Identify which cell holds the provided text, then report its [x, y] central coordinate. 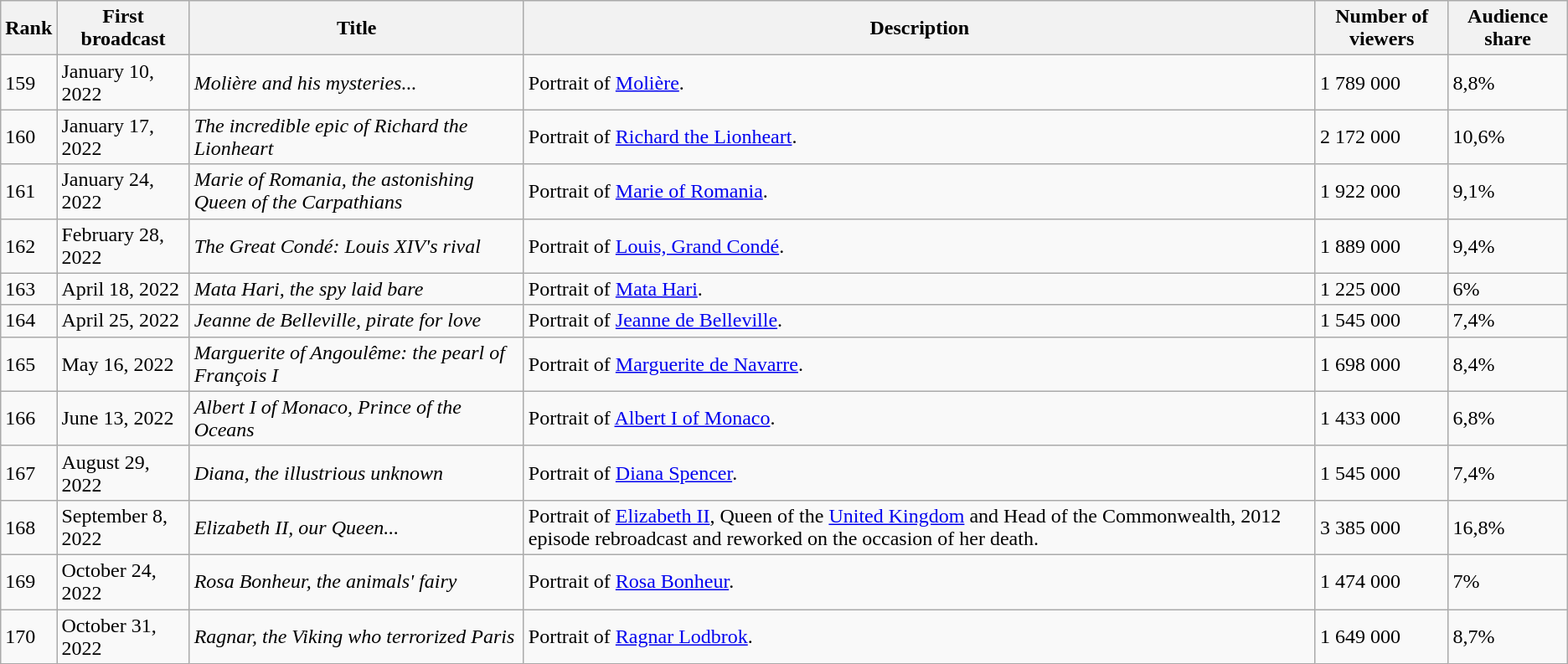
Portrait of Molière. [920, 82]
April 25, 2022 [123, 321]
163 [28, 289]
Number of viewers [1381, 28]
9,4% [1508, 246]
The incredible epic of Richard the Lionheart [357, 137]
164 [28, 321]
The Great Condé: Louis XIV's rival [357, 246]
7% [1508, 581]
Diana, the illustrious unknown [357, 472]
166 [28, 419]
April 18, 2022 [123, 289]
Portrait of Marie of Romania. [920, 191]
8,8% [1508, 82]
January 10, 2022 [123, 82]
160 [28, 137]
First broadcast [123, 28]
8,7% [1508, 636]
Portrait of Marguerite de Navarre. [920, 363]
June 13, 2022 [123, 419]
January 17, 2022 [123, 137]
May 16, 2022 [123, 363]
2 172 000 [1381, 137]
9,1% [1508, 191]
September 8, 2022 [123, 528]
1 225 000 [1381, 289]
Molière and his mysteries... [357, 82]
1 889 000 [1381, 246]
Portrait of Mata Hari. [920, 289]
October 31, 2022 [123, 636]
Portrait of Albert I of Monaco. [920, 419]
1 922 000 [1381, 191]
Title [357, 28]
162 [28, 246]
Rosa Bonheur, the animals' fairy [357, 581]
161 [28, 191]
October 24, 2022 [123, 581]
Mata Hari, the spy laid bare [357, 289]
Marie of Romania, the astonishing Queen of the Carpathians [357, 191]
1 698 000 [1381, 363]
Portrait of Richard the Lionheart. [920, 137]
Audience share [1508, 28]
Albert I of Monaco, Prince of the Oceans [357, 419]
168 [28, 528]
8,4% [1508, 363]
1 649 000 [1381, 636]
3 385 000 [1381, 528]
167 [28, 472]
Jeanne de Belleville, pirate for love [357, 321]
Rank [28, 28]
170 [28, 636]
16,8% [1508, 528]
February 28, 2022 [123, 246]
Marguerite of Angoulême: the pearl of François I [357, 363]
Portrait of Jeanne de Belleville. [920, 321]
169 [28, 581]
Portrait of Rosa Bonheur. [920, 581]
6,8% [1508, 419]
January 24, 2022 [123, 191]
Ragnar, the Viking who terrorized Paris [357, 636]
Portrait of Diana Spencer. [920, 472]
159 [28, 82]
1 433 000 [1381, 419]
1 789 000 [1381, 82]
1 474 000 [1381, 581]
Portrait of Ragnar Lodbrok. [920, 636]
165 [28, 363]
10,6% [1508, 137]
Portrait of Louis, Grand Condé. [920, 246]
August 29, 2022 [123, 472]
6% [1508, 289]
Description [920, 28]
Elizabeth II, our Queen... [357, 528]
